Extract the [X, Y] coordinate from the center of the cell holding the provided text.  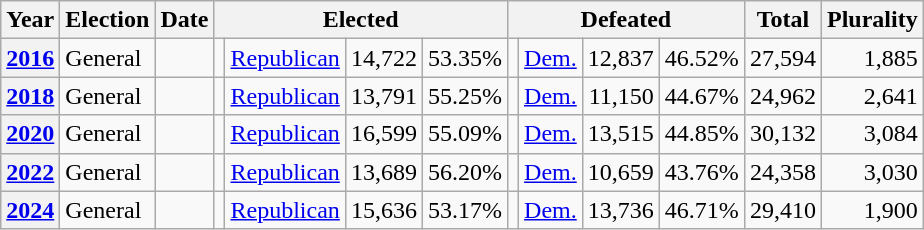
13,689 [384, 172]
27,594 [782, 58]
11,150 [620, 96]
Defeated [626, 20]
29,410 [782, 210]
2,641 [872, 96]
2018 [30, 96]
10,659 [620, 172]
43.76% [702, 172]
13,736 [620, 210]
12,837 [620, 58]
14,722 [384, 58]
Date [184, 20]
Elected [361, 20]
56.20% [464, 172]
1,885 [872, 58]
46.71% [702, 210]
53.17% [464, 210]
46.52% [702, 58]
1,900 [872, 210]
55.09% [464, 134]
24,962 [782, 96]
Election [108, 20]
44.85% [702, 134]
15,636 [384, 210]
2020 [30, 134]
Plurality [872, 20]
2024 [30, 210]
Year [30, 20]
55.25% [464, 96]
13,515 [620, 134]
2022 [30, 172]
3,030 [872, 172]
53.35% [464, 58]
Total [782, 20]
2016 [30, 58]
44.67% [702, 96]
16,599 [384, 134]
30,132 [782, 134]
13,791 [384, 96]
3,084 [872, 134]
24,358 [782, 172]
